Identify which cell holds the provided text, then report its (x, y) central coordinate. 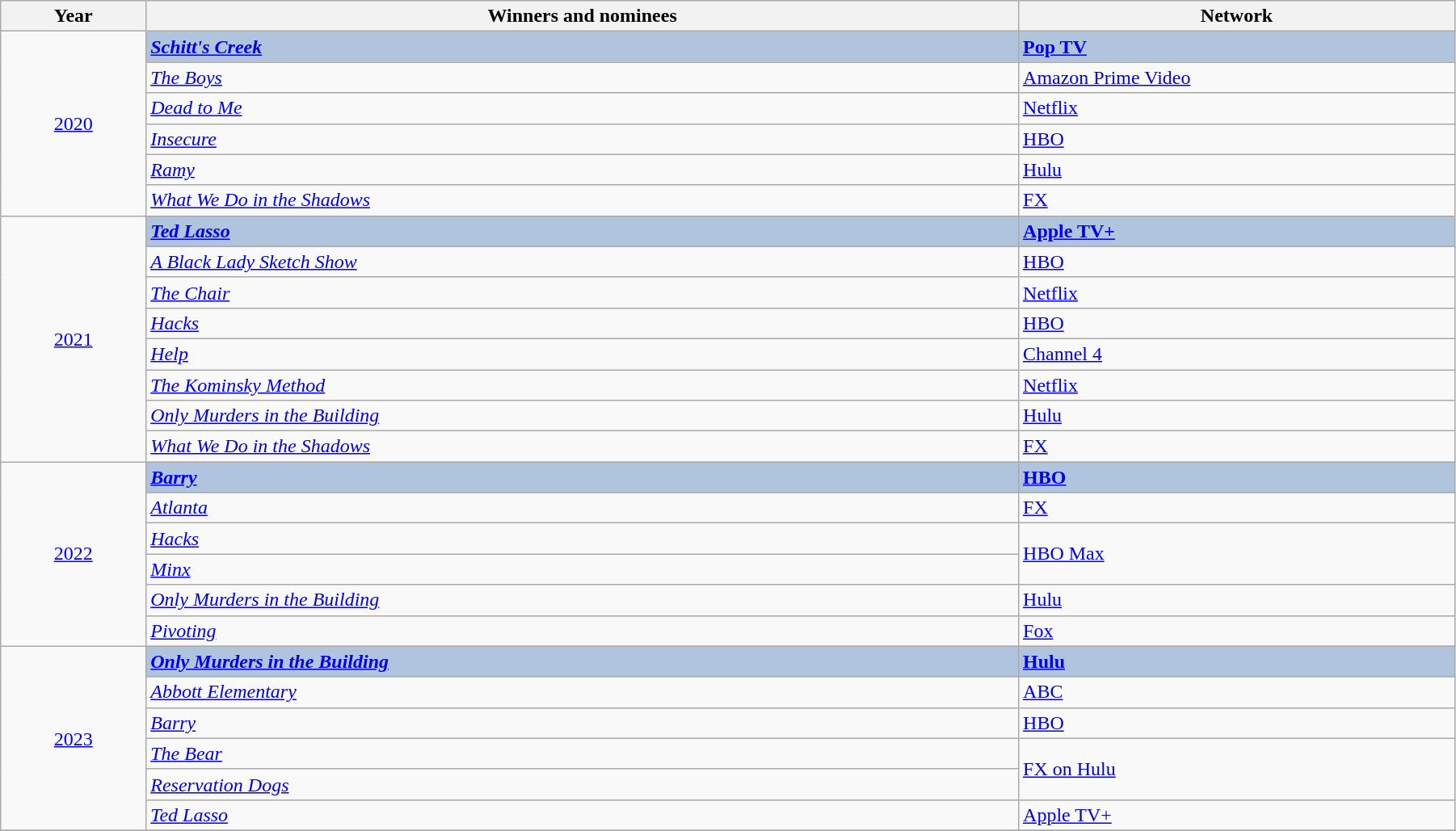
2020 (74, 124)
ABC (1237, 692)
2021 (74, 338)
Pivoting (583, 631)
Channel 4 (1237, 354)
Pop TV (1237, 47)
HBO Max (1237, 554)
Fox (1237, 631)
Network (1237, 16)
Schitt's Creek (583, 47)
Abbott Elementary (583, 692)
A Black Lady Sketch Show (583, 262)
Dead to Me (583, 108)
Winners and nominees (583, 16)
The Kominsky Method (583, 385)
Help (583, 354)
Insecure (583, 139)
2023 (74, 738)
The Bear (583, 753)
Reservation Dogs (583, 784)
FX on Hulu (1237, 769)
Amazon Prime Video (1237, 78)
Minx (583, 569)
Ramy (583, 170)
The Boys (583, 78)
Atlanta (583, 508)
The Chair (583, 292)
2022 (74, 554)
Year (74, 16)
